Locate the cell with the specified text and output its [X, Y] center coordinate. 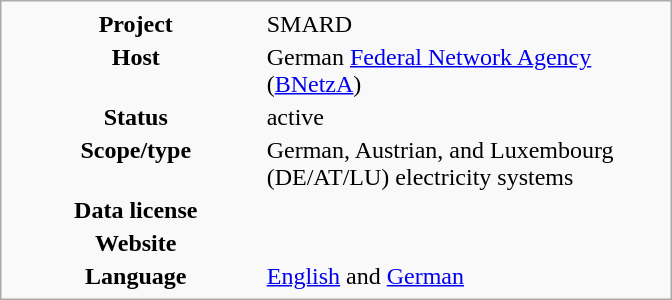
active [464, 117]
Website [136, 243]
Host [136, 70]
German Federal Network Agency (BNetzA) [464, 70]
Status [136, 117]
Scope/type [136, 164]
Project [136, 24]
German, Austrian, and Luxembourg (DE/AT/LU) electricity systems [464, 164]
Language [136, 276]
Data license [136, 210]
English and German [464, 276]
SMARD [464, 24]
